Detect which cell encompasses the target text, then output its (X, Y) center coordinate. 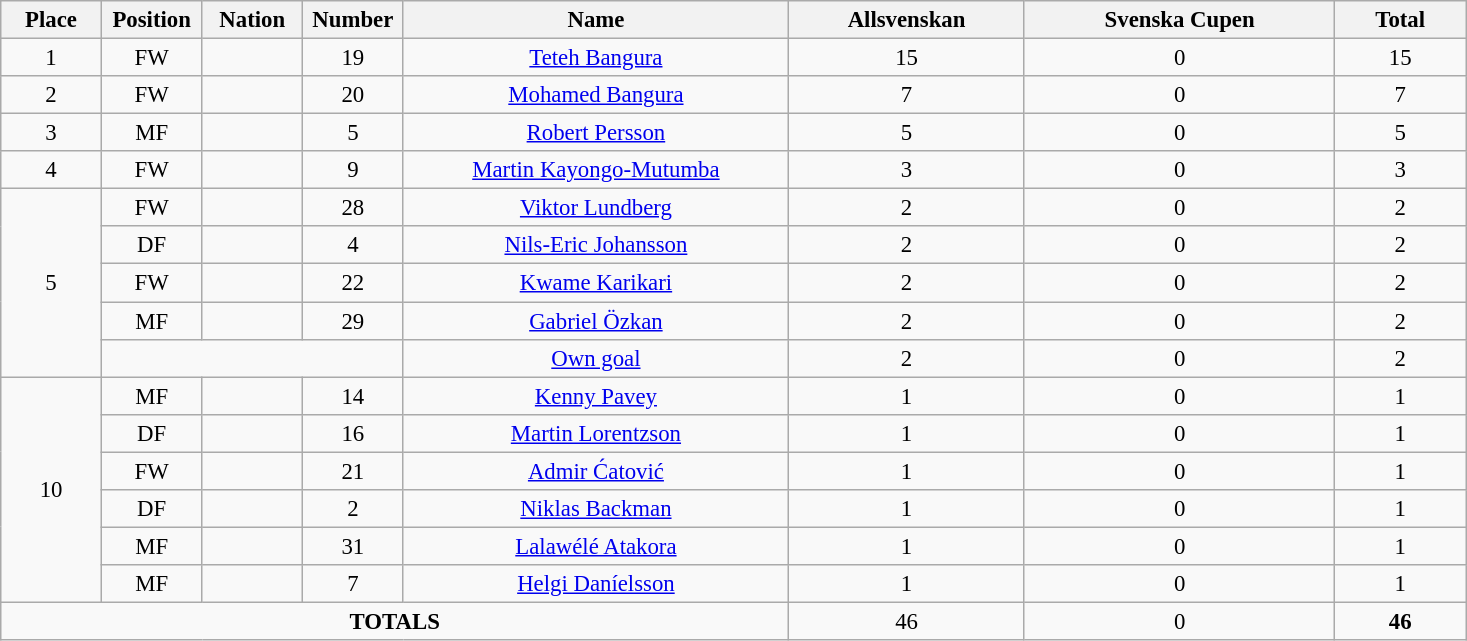
Svenska Cupen (1180, 20)
Admir Ćatović (596, 471)
10 (52, 490)
14 (354, 396)
Name (596, 20)
22 (354, 283)
Number (354, 20)
Allsvenskan (907, 20)
Nation (252, 20)
19 (354, 58)
Viktor Lundberg (596, 208)
21 (354, 471)
Kenny Pavey (596, 396)
Nils-Eric Johansson (596, 245)
Lalawélé Atakora (596, 546)
Own goal (596, 358)
TOTALS (395, 621)
29 (354, 321)
Martin Lorentzson (596, 433)
28 (354, 208)
Mohamed Bangura (596, 95)
Martin Kayongo-Mutumba (596, 170)
Position (152, 20)
Total (1400, 20)
Gabriel Özkan (596, 321)
Teteh Bangura (596, 58)
Niklas Backman (596, 509)
9 (354, 170)
Robert Persson (596, 133)
Helgi Daníelsson (596, 584)
20 (354, 95)
Place (52, 20)
31 (354, 546)
Kwame Karikari (596, 283)
16 (354, 433)
